For the text-containing cell, return its midpoint in [x, y] coordinate format. 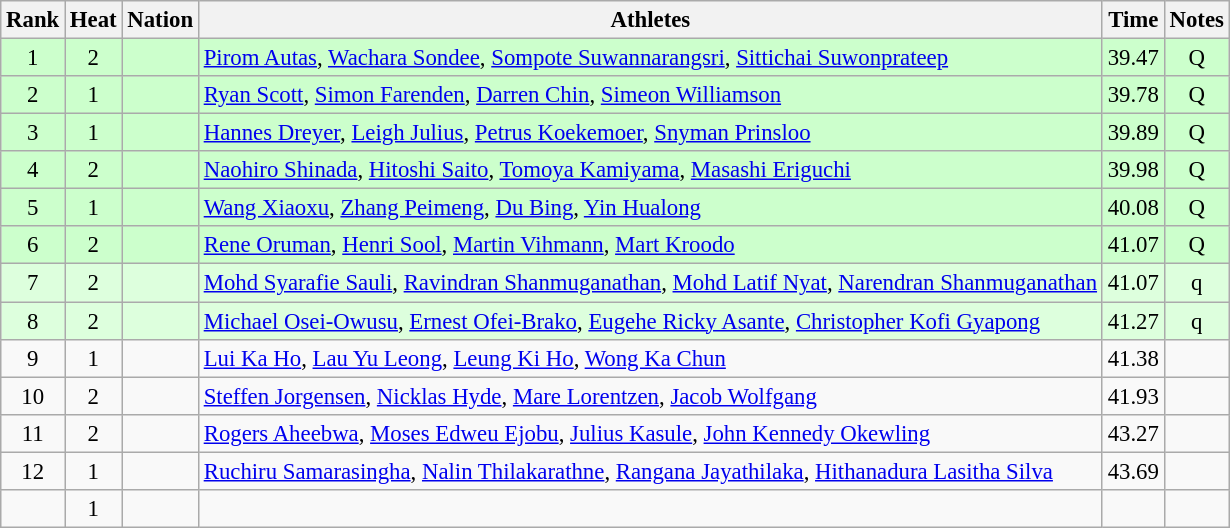
4 [33, 170]
3 [33, 133]
Notes [1196, 20]
8 [33, 321]
Ruchiru Samarasingha, Nalin Thilakarathne, Rangana Jayathilaka, Hithanadura Lasitha Silva [650, 471]
39.47 [1133, 58]
Hannes Dreyer, Leigh Julius, Petrus Koekemoer, Snyman Prinsloo [650, 133]
41.27 [1133, 321]
Michael Osei-Owusu, Ernest Ofei-Brako, Eugehe Ricky Asante, Christopher Kofi Gyapong [650, 321]
11 [33, 433]
Rene Oruman, Henri Sool, Martin Vihmann, Mart Kroodo [650, 245]
Steffen Jorgensen, Nicklas Hyde, Mare Lorentzen, Jacob Wolfgang [650, 396]
5 [33, 208]
Naohiro Shinada, Hitoshi Saito, Tomoya Kamiyama, Masashi Eriguchi [650, 170]
10 [33, 396]
43.27 [1133, 433]
43.69 [1133, 471]
40.08 [1133, 208]
Heat [94, 20]
41.38 [1133, 358]
39.98 [1133, 170]
12 [33, 471]
7 [33, 283]
Wang Xiaoxu, Zhang Peimeng, Du Bing, Yin Hualong [650, 208]
Rank [33, 20]
Pirom Autas, Wachara Sondee, Sompote Suwannarangsri, Sittichai Suwonprateep [650, 58]
Mohd Syarafie Sauli, Ravindran Shanmuganathan, Mohd Latif Nyat, Narendran Shanmuganathan [650, 283]
Lui Ka Ho, Lau Yu Leong, Leung Ki Ho, Wong Ka Chun [650, 358]
41.93 [1133, 396]
Rogers Aheebwa, Moses Edweu Ejobu, Julius Kasule, John Kennedy Okewling [650, 433]
39.78 [1133, 95]
Time [1133, 20]
39.89 [1133, 133]
9 [33, 358]
6 [33, 245]
Nation [160, 20]
Ryan Scott, Simon Farenden, Darren Chin, Simeon Williamson [650, 95]
Athletes [650, 20]
